Return the [x, y] coordinate for the center point of the cell that contains the specified text.  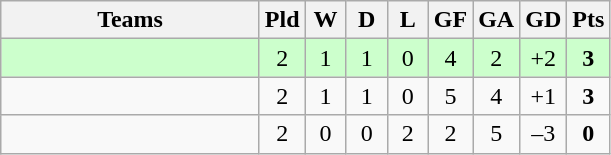
GA [496, 20]
D [366, 20]
GD [544, 20]
+2 [544, 58]
Teams [130, 20]
L [408, 20]
+1 [544, 96]
Pld [282, 20]
Pts [588, 20]
–3 [544, 134]
W [326, 20]
GF [450, 20]
